Identify which cell holds the provided text, then report its [X, Y] central coordinate. 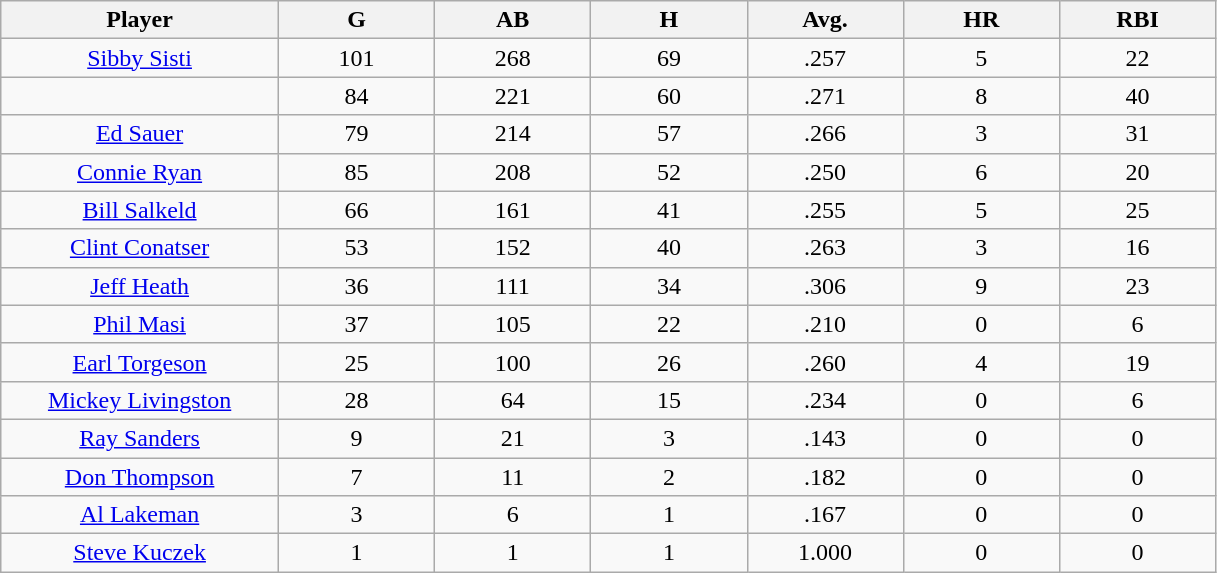
111 [513, 286]
79 [356, 134]
.266 [825, 134]
64 [513, 400]
41 [669, 210]
.257 [825, 58]
Earl Torgeson [140, 362]
268 [513, 58]
28 [356, 400]
57 [669, 134]
26 [669, 362]
Don Thompson [140, 477]
208 [513, 172]
152 [513, 248]
23 [1137, 286]
.182 [825, 477]
66 [356, 210]
36 [356, 286]
19 [1137, 362]
16 [1137, 248]
Mickey Livingston [140, 400]
Player [140, 20]
Avg. [825, 20]
.255 [825, 210]
Connie Ryan [140, 172]
.143 [825, 438]
.210 [825, 324]
Ed Sauer [140, 134]
Bill Salkeld [140, 210]
.234 [825, 400]
H [669, 20]
34 [669, 286]
84 [356, 96]
20 [1137, 172]
21 [513, 438]
2 [669, 477]
52 [669, 172]
.271 [825, 96]
15 [669, 400]
7 [356, 477]
11 [513, 477]
221 [513, 96]
85 [356, 172]
37 [356, 324]
105 [513, 324]
101 [356, 58]
.250 [825, 172]
53 [356, 248]
HR [981, 20]
Steve Kuczek [140, 553]
Jeff Heath [140, 286]
100 [513, 362]
4 [981, 362]
AB [513, 20]
Clint Conatser [140, 248]
161 [513, 210]
69 [669, 58]
214 [513, 134]
8 [981, 96]
.263 [825, 248]
G [356, 20]
Phil Masi [140, 324]
RBI [1137, 20]
.167 [825, 515]
.260 [825, 362]
1.000 [825, 553]
60 [669, 96]
Sibby Sisti [140, 58]
.306 [825, 286]
Al Lakeman [140, 515]
31 [1137, 134]
Ray Sanders [140, 438]
